Identify which cell holds the provided text, then report its (X, Y) central coordinate. 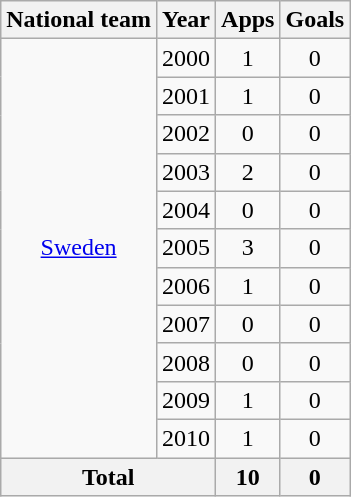
2008 (186, 362)
Year (186, 20)
2007 (186, 324)
Goals (315, 20)
3 (248, 248)
10 (248, 477)
2010 (186, 438)
2003 (186, 172)
Apps (248, 20)
National team (79, 20)
2000 (186, 58)
2006 (186, 286)
Total (108, 477)
2002 (186, 134)
2004 (186, 210)
2009 (186, 400)
2 (248, 172)
2001 (186, 96)
Sweden (79, 248)
2005 (186, 248)
